Determine the (x, y) coordinate at the center of the cell enclosing the given text.  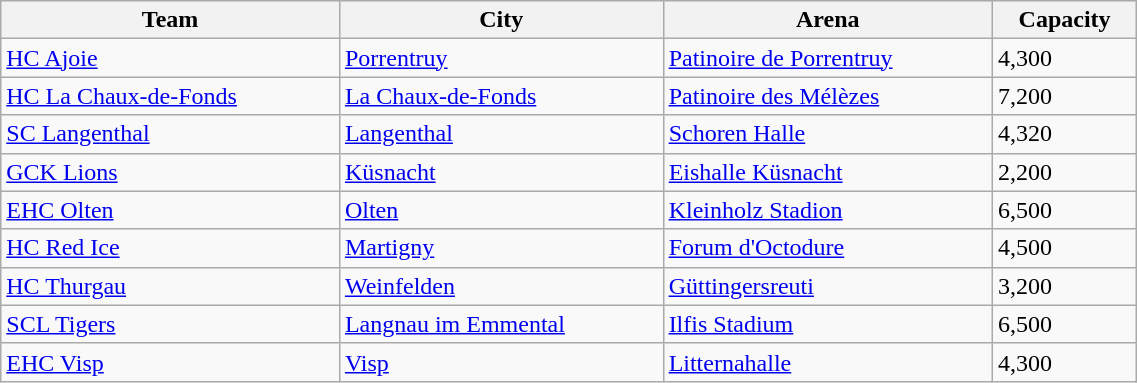
EHC Visp (170, 362)
HC Ajoie (170, 58)
Kleinholz Stadion (828, 210)
HC La Chaux-de-Fonds (170, 96)
Patinoire de Porrentruy (828, 58)
La Chaux-de-Fonds (501, 96)
Patinoire des Mélèzes (828, 96)
Langnau im Emmental (501, 324)
Olten (501, 210)
HC Red Ice (170, 248)
Weinfelden (501, 286)
7,200 (1064, 96)
Langenthal (501, 134)
Ilfis Stadium (828, 324)
City (501, 20)
Küsnacht (501, 172)
Litternahalle (828, 362)
HC Thurgau (170, 286)
Arena (828, 20)
SCL Tigers (170, 324)
Güttingersreuti (828, 286)
Martigny (501, 248)
2,200 (1064, 172)
Eishalle Küsnacht (828, 172)
Capacity (1064, 20)
EHC Olten (170, 210)
SC Langenthal (170, 134)
Porrentruy (501, 58)
4,500 (1064, 248)
Schoren Halle (828, 134)
4,320 (1064, 134)
GCK Lions (170, 172)
Visp (501, 362)
Team (170, 20)
3,200 (1064, 286)
Forum d'Octodure (828, 248)
